Output the [x, y] coordinate of the center of the cell containing the given text.  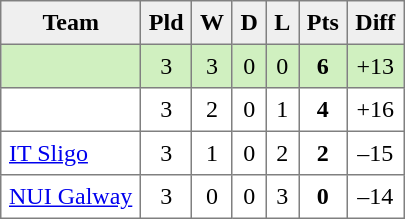
+16 [375, 110]
W [212, 23]
+13 [375, 66]
–14 [375, 197]
6 [323, 66]
4 [323, 110]
Team [71, 23]
Pld [166, 23]
IT Sligo [71, 153]
Diff [375, 23]
Pts [323, 23]
L [282, 23]
NUI Galway [71, 197]
–15 [375, 153]
D [249, 23]
